Provide the [X, Y] coordinate of the cell's center where the given text is located.  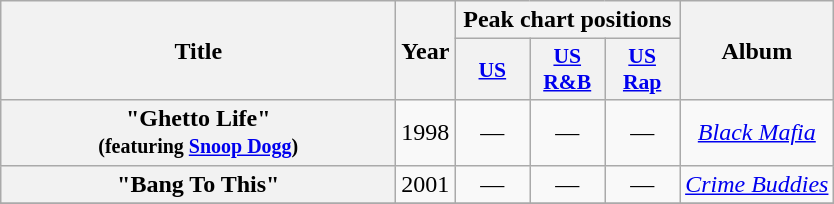
US [492, 70]
Album [757, 50]
Black Mafia [757, 132]
USR&B [568, 70]
"Bang To This" [198, 184]
Year [426, 50]
Peak chart positions [568, 20]
"Ghetto Life"(featuring Snoop Dogg) [198, 132]
USRap [642, 70]
1998 [426, 132]
Crime Buddies [757, 184]
Title [198, 50]
2001 [426, 184]
